Find where the given text appears and provide that cell's center as [X, Y] coordinate. 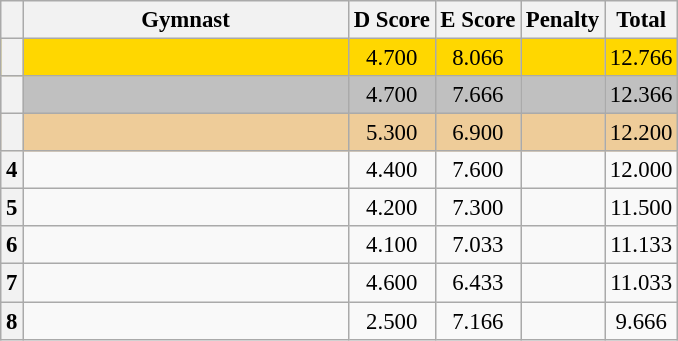
4.400 [392, 170]
4.100 [392, 245]
Penalty [563, 20]
12.766 [642, 58]
5.300 [392, 133]
Gymnast [186, 20]
7.166 [478, 321]
6.900 [478, 133]
7 [12, 283]
5 [12, 208]
7.600 [478, 170]
12.200 [642, 133]
4.600 [392, 283]
7.666 [478, 95]
11.033 [642, 283]
7.033 [478, 245]
12.366 [642, 95]
9.666 [642, 321]
4 [12, 170]
E Score [478, 20]
D Score [392, 20]
4.200 [392, 208]
2.500 [392, 321]
8 [12, 321]
8.066 [478, 58]
11.133 [642, 245]
Total [642, 20]
7.300 [478, 208]
6 [12, 245]
6.433 [478, 283]
12.000 [642, 170]
11.500 [642, 208]
